Scan for the cell matching the given text and deliver its [x, y] coordinate at center. 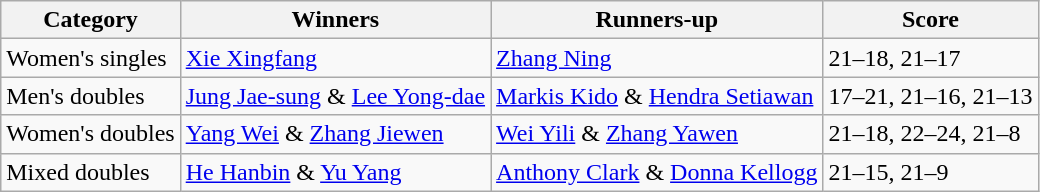
Women's doubles [90, 134]
Mixed doubles [90, 172]
Score [930, 20]
Winners [335, 20]
21–18, 22–24, 21–8 [930, 134]
He Hanbin & Yu Yang [335, 172]
Wei Yili & Zhang Yawen [657, 134]
21–18, 21–17 [930, 58]
Men's doubles [90, 96]
Category [90, 20]
Zhang Ning [657, 58]
Anthony Clark & Donna Kellogg [657, 172]
21–15, 21–9 [930, 172]
Jung Jae-sung & Lee Yong-dae [335, 96]
Markis Kido & Hendra Setiawan [657, 96]
Xie Xingfang [335, 58]
17–21, 21–16, 21–13 [930, 96]
Yang Wei & Zhang Jiewen [335, 134]
Runners-up [657, 20]
Women's singles [90, 58]
